Detect which cell encompasses the target text, then output its (X, Y) center coordinate. 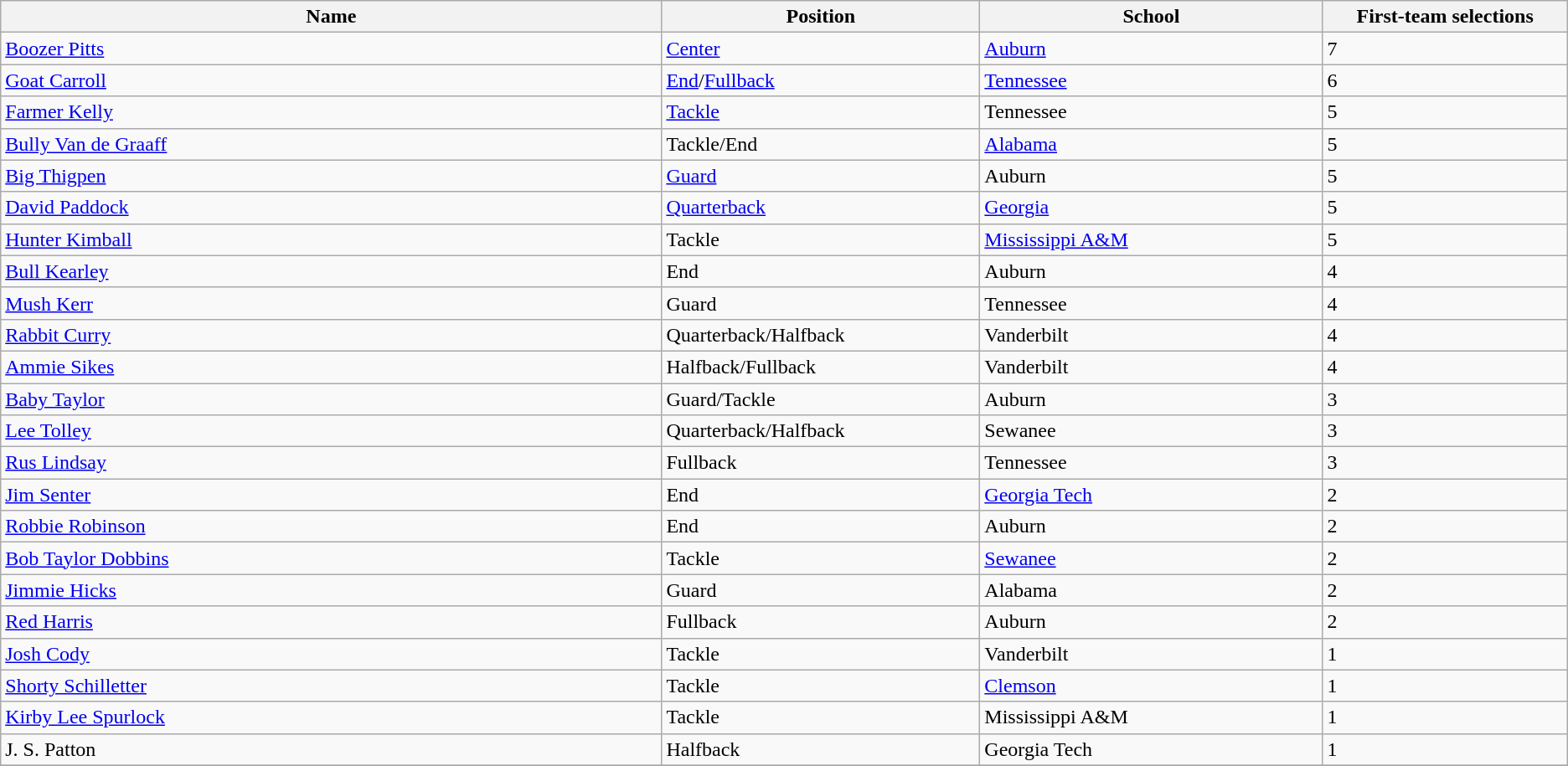
End/Fullback (821, 80)
Name (332, 17)
Quarterback (821, 208)
Rus Lindsay (332, 463)
Jimmie Hicks (332, 590)
Position (821, 17)
School (1151, 17)
David Paddock (332, 208)
Kirby Lee Spurlock (332, 717)
Bull Kearley (332, 271)
Ammie Sikes (332, 367)
Hunter Kimball (332, 239)
Baby Taylor (332, 399)
6 (1445, 80)
Josh Cody (332, 654)
Bob Taylor Dobbins (332, 558)
Mush Kerr (332, 303)
Farmer Kelly (332, 112)
Shorty Schilletter (332, 686)
Halfback/Fullback (821, 367)
Rabbit Curry (332, 335)
Tackle/End (821, 144)
Robbie Robinson (332, 527)
First-team selections (1445, 17)
Big Thigpen (332, 176)
7 (1445, 49)
Clemson (1151, 686)
Red Harris (332, 622)
Center (821, 49)
Bully Van de Graaff (332, 144)
Goat Carroll (332, 80)
Georgia (1151, 208)
Halfback (821, 749)
Jim Senter (332, 495)
J. S. Patton (332, 749)
Lee Tolley (332, 431)
Boozer Pitts (332, 49)
Guard/Tackle (821, 399)
